Search for the cell housing the specified text and yield its [x, y] center coordinate. 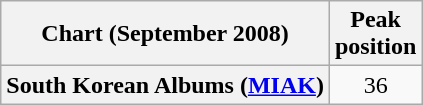
36 [375, 85]
Peakposition [375, 34]
South Korean Albums (MIAK) [166, 85]
Chart (September 2008) [166, 34]
